Determine the [x, y] coordinate at the center of the cell enclosing the given text.  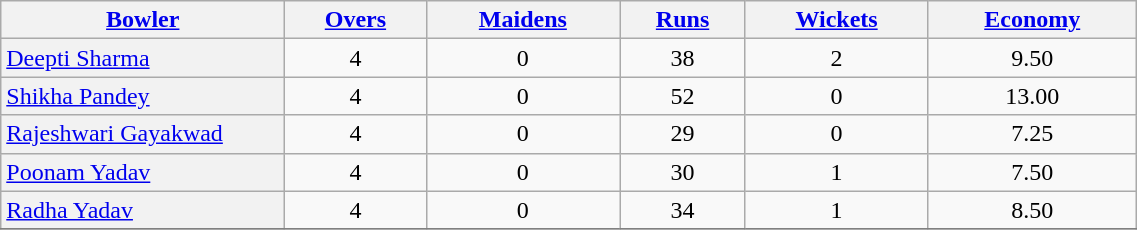
Bowler [143, 20]
9.50 [1032, 58]
7.50 [1032, 172]
Overs [356, 20]
34 [683, 210]
2 [836, 58]
Shikha Pandey [143, 96]
Poonam Yadav [143, 172]
30 [683, 172]
Radha Yadav [143, 210]
8.50 [1032, 210]
38 [683, 58]
Deepti Sharma [143, 58]
Runs [683, 20]
52 [683, 96]
29 [683, 134]
Wickets [836, 20]
13.00 [1032, 96]
Economy [1032, 20]
Rajeshwari Gayakwad [143, 134]
7.25 [1032, 134]
Maidens [523, 20]
